Capture the cell that displays the provided text and extract its [X, Y] central coordinate. 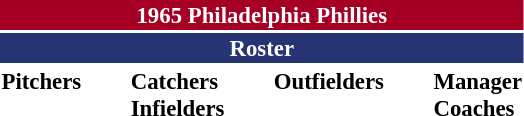
1965 Philadelphia Phillies [262, 15]
Roster [262, 48]
